Provide the [X, Y] coordinate of the cell's center where the given text is located.  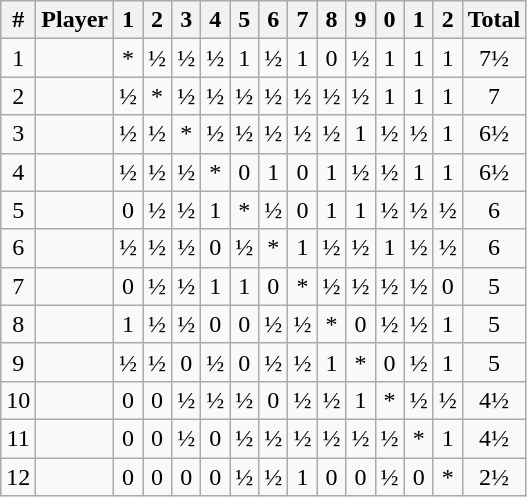
Total [494, 20]
7½ [494, 58]
2½ [494, 477]
10 [18, 400]
Player [75, 20]
11 [18, 438]
12 [18, 477]
# [18, 20]
